Provide the [X, Y] coordinate of the cell's center where the given text is located.  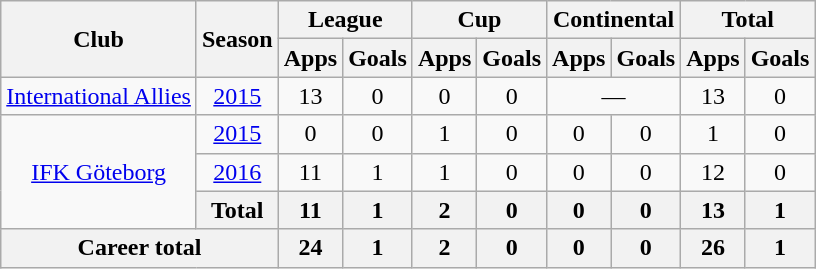
Cup [479, 20]
12 [713, 172]
24 [310, 248]
— [614, 96]
26 [713, 248]
Career total [140, 248]
International Allies [99, 96]
Club [99, 39]
League [345, 20]
Season [237, 39]
Continental [614, 20]
2016 [237, 172]
IFK Göteborg [99, 172]
